Pinpoint the cell where the given text exists, returning its [X, Y] midpoint coordinate. 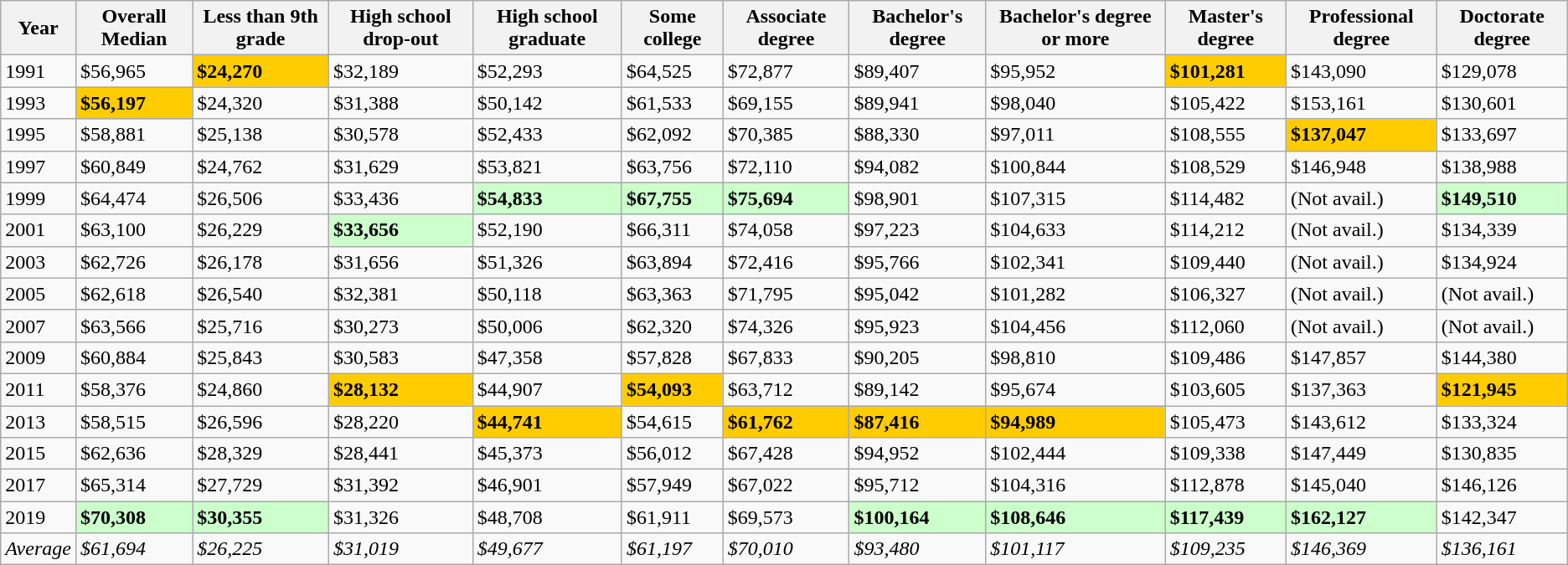
$114,212 [1225, 230]
$72,110 [786, 167]
$31,629 [400, 167]
$137,047 [1361, 135]
$108,529 [1225, 167]
$102,341 [1075, 262]
$93,480 [918, 549]
$95,766 [918, 262]
$33,656 [400, 230]
$71,795 [786, 294]
2019 [39, 517]
$107,315 [1075, 198]
$28,329 [261, 454]
$90,205 [918, 357]
$56,197 [134, 103]
$130,601 [1502, 103]
$27,729 [261, 485]
Year [39, 28]
$104,633 [1075, 230]
Bachelor's degree [918, 28]
Overall Median [134, 28]
$61,533 [672, 103]
$52,293 [547, 71]
$32,189 [400, 71]
$48,708 [547, 517]
$108,555 [1225, 135]
$145,040 [1361, 485]
1999 [39, 198]
$53,821 [547, 167]
$24,320 [261, 103]
$50,118 [547, 294]
$61,911 [672, 517]
$44,907 [547, 389]
$108,646 [1075, 517]
$62,618 [134, 294]
$112,878 [1225, 485]
2003 [39, 262]
$101,281 [1225, 71]
2007 [39, 326]
$89,407 [918, 71]
$109,338 [1225, 454]
2017 [39, 485]
$63,756 [672, 167]
$162,127 [1361, 517]
$26,225 [261, 549]
$49,677 [547, 549]
$31,326 [400, 517]
$30,273 [400, 326]
$45,373 [547, 454]
$63,712 [786, 389]
$30,583 [400, 357]
$30,578 [400, 135]
$44,741 [547, 421]
$147,449 [1361, 454]
$95,952 [1075, 71]
$26,596 [261, 421]
$134,339 [1502, 230]
$58,376 [134, 389]
Associate degree [786, 28]
$57,828 [672, 357]
$95,923 [918, 326]
$102,444 [1075, 454]
$28,132 [400, 389]
$112,060 [1225, 326]
$54,093 [672, 389]
$101,117 [1075, 549]
$75,694 [786, 198]
$70,308 [134, 517]
$67,022 [786, 485]
2009 [39, 357]
$24,860 [261, 389]
$72,877 [786, 71]
$58,881 [134, 135]
$149,510 [1502, 198]
$64,474 [134, 198]
$144,380 [1502, 357]
$143,612 [1361, 421]
$109,486 [1225, 357]
High school graduate [547, 28]
$46,901 [547, 485]
$146,948 [1361, 167]
$24,270 [261, 71]
$66,311 [672, 230]
$56,012 [672, 454]
Bachelor's degree or more [1075, 28]
$106,327 [1225, 294]
$62,726 [134, 262]
$133,697 [1502, 135]
$98,810 [1075, 357]
$94,989 [1075, 421]
$25,716 [261, 326]
$101,282 [1075, 294]
$89,941 [918, 103]
$28,441 [400, 454]
$70,010 [786, 549]
$54,833 [547, 198]
2015 [39, 454]
$95,712 [918, 485]
$95,674 [1075, 389]
$61,197 [672, 549]
$97,011 [1075, 135]
$63,894 [672, 262]
$129,078 [1502, 71]
$105,422 [1225, 103]
$52,433 [547, 135]
$146,369 [1361, 549]
$98,901 [918, 198]
High school drop-out [400, 28]
$26,506 [261, 198]
$28,220 [400, 421]
$142,347 [1502, 517]
$134,924 [1502, 262]
$109,235 [1225, 549]
$24,762 [261, 167]
$62,636 [134, 454]
1997 [39, 167]
$61,694 [134, 549]
2005 [39, 294]
$94,082 [918, 167]
$72,416 [786, 262]
$74,326 [786, 326]
Average [39, 549]
1991 [39, 71]
$69,573 [786, 517]
$30,355 [261, 517]
$138,988 [1502, 167]
$146,126 [1502, 485]
$100,164 [918, 517]
$121,945 [1502, 389]
$97,223 [918, 230]
$67,833 [786, 357]
$50,006 [547, 326]
$114,482 [1225, 198]
$74,058 [786, 230]
$133,324 [1502, 421]
$103,605 [1225, 389]
$69,155 [786, 103]
$65,314 [134, 485]
$60,884 [134, 357]
1993 [39, 103]
2013 [39, 421]
$100,844 [1075, 167]
$32,381 [400, 294]
$60,849 [134, 167]
$63,566 [134, 326]
$62,092 [672, 135]
$54,615 [672, 421]
$130,835 [1502, 454]
$31,392 [400, 485]
$63,100 [134, 230]
1995 [39, 135]
$61,762 [786, 421]
$62,320 [672, 326]
$31,388 [400, 103]
$153,161 [1361, 103]
$31,019 [400, 549]
2011 [39, 389]
$89,142 [918, 389]
$63,363 [672, 294]
$47,358 [547, 357]
$33,436 [400, 198]
$117,439 [1225, 517]
Less than 9th grade [261, 28]
$70,385 [786, 135]
Some college [672, 28]
Master's degree [1225, 28]
$26,540 [261, 294]
$88,330 [918, 135]
$104,316 [1075, 485]
$58,515 [134, 421]
$143,090 [1361, 71]
$25,843 [261, 357]
$50,142 [547, 103]
$67,755 [672, 198]
$136,161 [1502, 549]
$94,952 [918, 454]
$25,138 [261, 135]
$87,416 [918, 421]
Professional degree [1361, 28]
$64,525 [672, 71]
$26,178 [261, 262]
$105,473 [1225, 421]
Doctorate degree [1502, 28]
$26,229 [261, 230]
$104,456 [1075, 326]
$51,326 [547, 262]
$52,190 [547, 230]
2001 [39, 230]
$67,428 [786, 454]
$56,965 [134, 71]
$98,040 [1075, 103]
$137,363 [1361, 389]
$109,440 [1225, 262]
$95,042 [918, 294]
$147,857 [1361, 357]
$31,656 [400, 262]
$57,949 [672, 485]
